Output the (X, Y) coordinate of the center of the cell containing the given text.  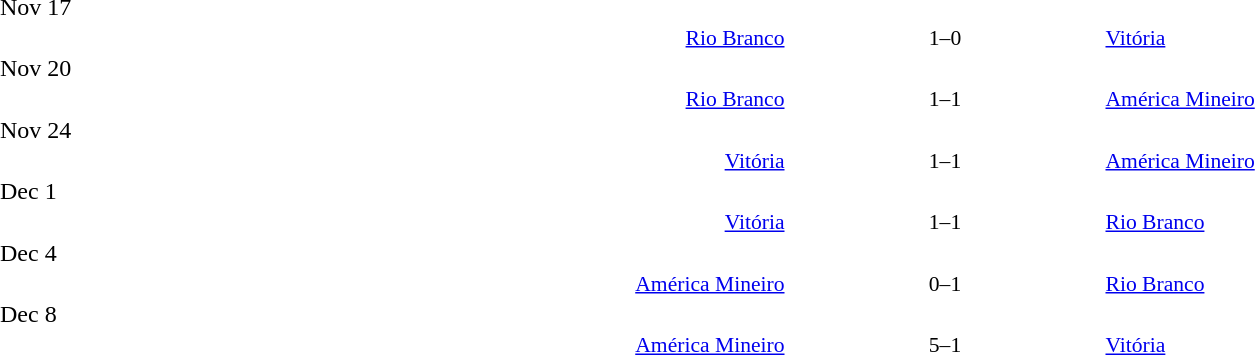
1–0 (946, 38)
0–1 (946, 284)
